Identify which cell holds the provided text, then report its [X, Y] central coordinate. 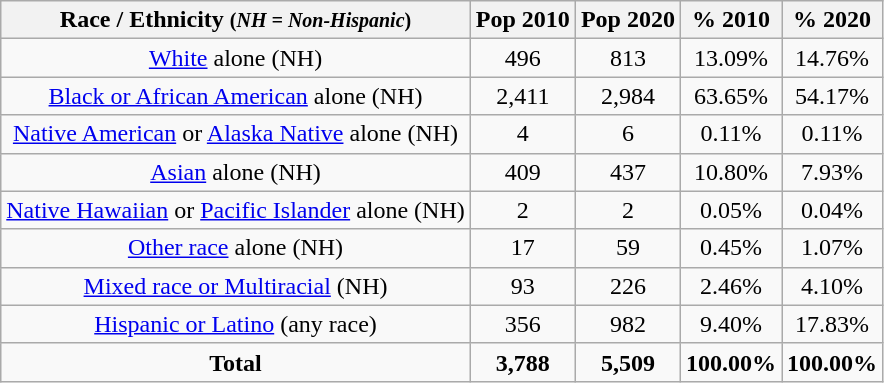
356 [522, 324]
Hispanic or Latino (any race) [236, 324]
17.83% [832, 324]
13.09% [730, 58]
Asian alone (NH) [236, 172]
14.76% [832, 58]
White alone (NH) [236, 58]
6 [628, 134]
7.93% [832, 172]
54.17% [832, 96]
496 [522, 58]
Black or African American alone (NH) [236, 96]
2,411 [522, 96]
2.46% [730, 286]
10.80% [730, 172]
Mixed race or Multiracial (NH) [236, 286]
0.05% [730, 210]
93 [522, 286]
2,984 [628, 96]
Pop 2010 [522, 20]
5,509 [628, 362]
4 [522, 134]
9.40% [730, 324]
Pop 2020 [628, 20]
1.07% [832, 248]
17 [522, 248]
% 2020 [832, 20]
63.65% [730, 96]
Race / Ethnicity (NH = Non-Hispanic) [236, 20]
0.45% [730, 248]
3,788 [522, 362]
Other race alone (NH) [236, 248]
Native American or Alaska Native alone (NH) [236, 134]
Native Hawaiian or Pacific Islander alone (NH) [236, 210]
982 [628, 324]
4.10% [832, 286]
59 [628, 248]
813 [628, 58]
0.04% [832, 210]
226 [628, 286]
437 [628, 172]
409 [522, 172]
Total [236, 362]
% 2010 [730, 20]
